Capture the cell that displays the provided text and extract its [x, y] central coordinate. 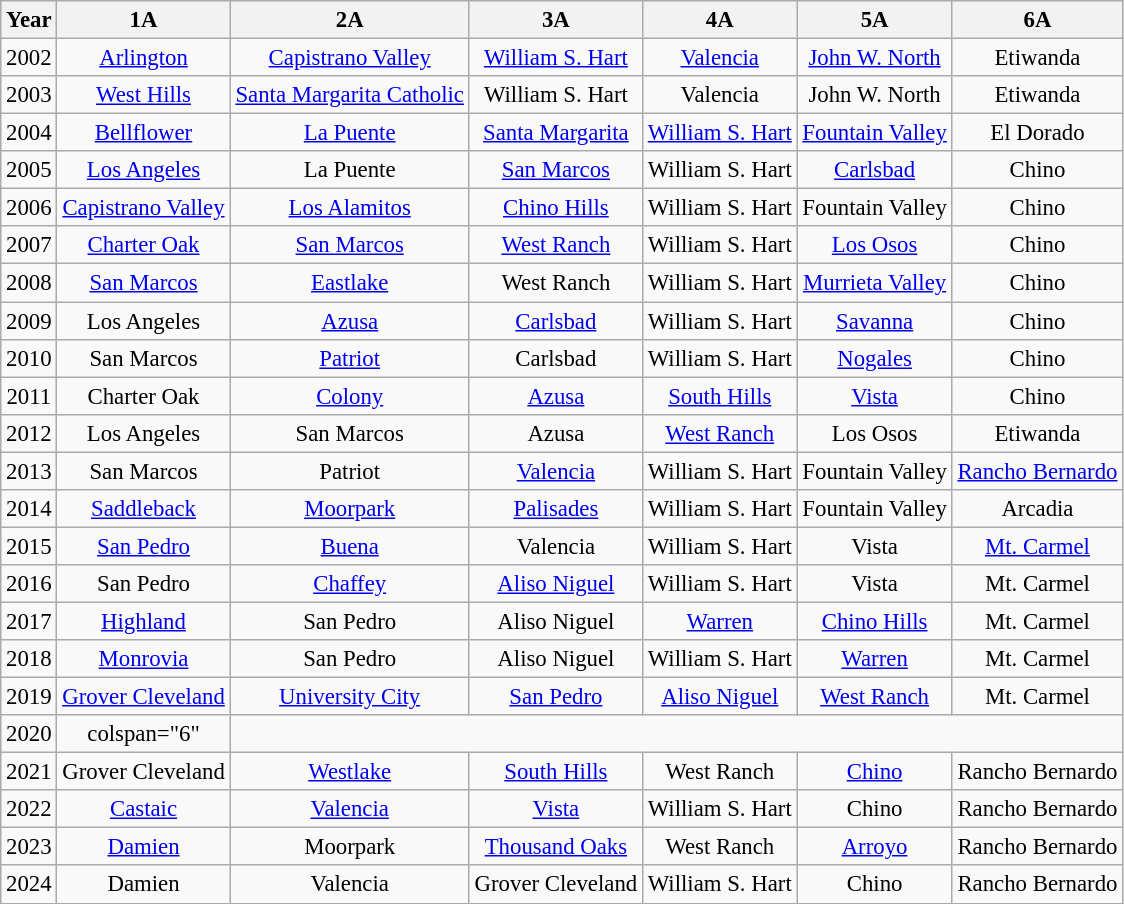
Bellflower [144, 133]
Arcadia [1038, 509]
2018 [29, 659]
Year [29, 20]
2004 [29, 133]
Los Alamitos [350, 208]
2021 [29, 772]
2017 [29, 621]
3A [556, 20]
2003 [29, 95]
Santa Margarita Catholic [350, 95]
Palisades [556, 509]
2A [350, 20]
2016 [29, 584]
West Hills [144, 95]
2012 [29, 433]
Castaic [144, 809]
2022 [29, 809]
Nogales [874, 358]
2020 [29, 734]
Arlington [144, 58]
Arroyo [874, 847]
2013 [29, 471]
2006 [29, 208]
Savanna [874, 321]
Highland [144, 621]
2019 [29, 697]
2014 [29, 509]
Santa Margarita [556, 133]
Thousand Oaks [556, 847]
6A [1038, 20]
Monrovia [144, 659]
colspan="6" [144, 734]
2015 [29, 546]
2002 [29, 58]
Colony [350, 396]
University City [350, 697]
1A [144, 20]
Murrieta Valley [874, 283]
2023 [29, 847]
4A [720, 20]
2007 [29, 245]
Chaffey [350, 584]
2010 [29, 358]
5A [874, 20]
El Dorado [1038, 133]
2009 [29, 321]
2011 [29, 396]
Westlake [350, 772]
Eastlake [350, 283]
Buena [350, 546]
2005 [29, 170]
2008 [29, 283]
Saddleback [144, 509]
2024 [29, 885]
